Determine the [x, y] coordinate at the center of the cell enclosing the given text.  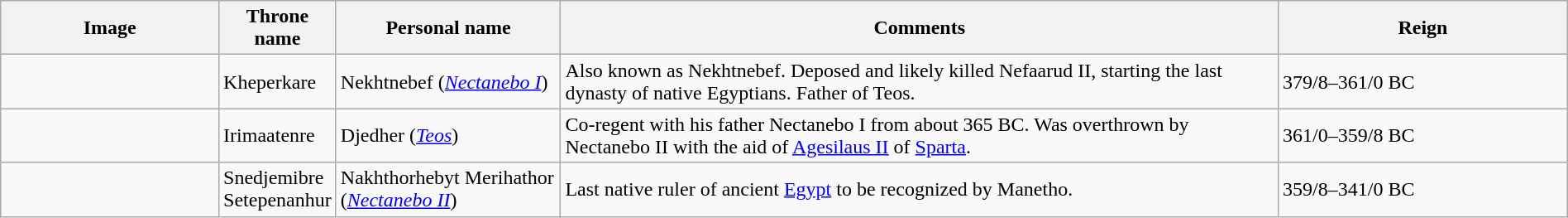
Image [110, 28]
Throne name [278, 28]
Comments [920, 28]
Irimaatenre [278, 136]
361/0–359/8 BC [1423, 136]
359/8–341/0 BC [1423, 189]
Reign [1423, 28]
Nekhtnebef (Nectanebo I) [448, 81]
Personal name [448, 28]
379/8–361/0 BC [1423, 81]
Also known as Nekhtnebef. Deposed and likely killed Nefaarud II, starting the last dynasty of native Egyptians. Father of Teos. [920, 81]
Co-regent with his father Nectanebo I from about 365 BC. Was overthrown by Nectanebo II with the aid of Agesilaus II of Sparta. [920, 136]
Kheperkare [278, 81]
Last native ruler of ancient Egypt to be recognized by Manetho. [920, 189]
Djedher (Teos) [448, 136]
Nakhthorhebyt Merihathor (Nectanebo II) [448, 189]
Snedjemibre Setepenanhur [278, 189]
